Output the (x, y) coordinate of the center of the cell containing the given text.  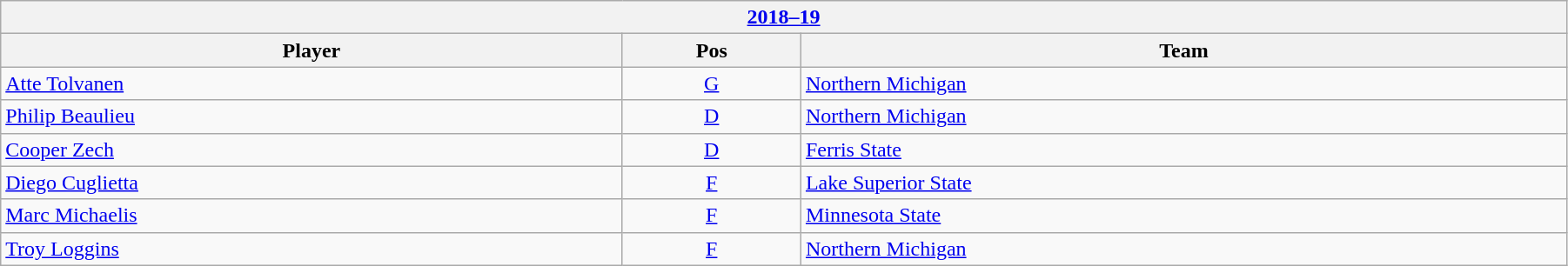
Ferris State (1183, 150)
Player (312, 50)
Marc Michaelis (312, 216)
Diego Cuglietta (312, 183)
Philip Beaulieu (312, 116)
Pos (712, 50)
Troy Loggins (312, 249)
Minnesota State (1183, 216)
Lake Superior State (1183, 183)
Atte Tolvanen (312, 83)
Cooper Zech (312, 150)
Team (1183, 50)
G (712, 83)
2018–19 (784, 17)
